Scan for the cell matching the given text and deliver its [x, y] coordinate at center. 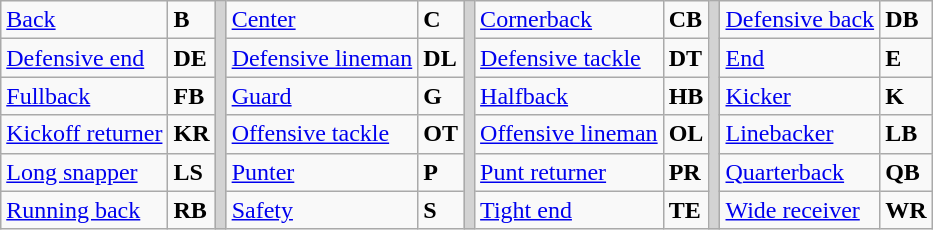
KR [192, 134]
DT [686, 58]
Offensive lineman [570, 134]
Punter [322, 172]
Fullback [84, 96]
Cornerback [570, 20]
OT [441, 134]
HB [686, 96]
Punt returner [570, 172]
C [441, 20]
Defensive lineman [322, 58]
Safety [322, 210]
Tight end [570, 210]
Defensive back [800, 20]
E [906, 58]
OL [686, 134]
B [192, 20]
Guard [322, 96]
DB [906, 20]
S [441, 210]
CB [686, 20]
Quarterback [800, 172]
Defensive tackle [570, 58]
Defensive end [84, 58]
Center [322, 20]
RB [192, 210]
Wide receiver [800, 210]
DL [441, 58]
QB [906, 172]
PR [686, 172]
WR [906, 210]
Kickoff returner [84, 134]
K [906, 96]
DE [192, 58]
LS [192, 172]
Long snapper [84, 172]
Back [84, 20]
TE [686, 210]
Halfback [570, 96]
LB [906, 134]
End [800, 58]
FB [192, 96]
Linebacker [800, 134]
Offensive tackle [322, 134]
P [441, 172]
Running back [84, 210]
Kicker [800, 96]
G [441, 96]
